Detect which cell encompasses the target text, then output its [X, Y] center coordinate. 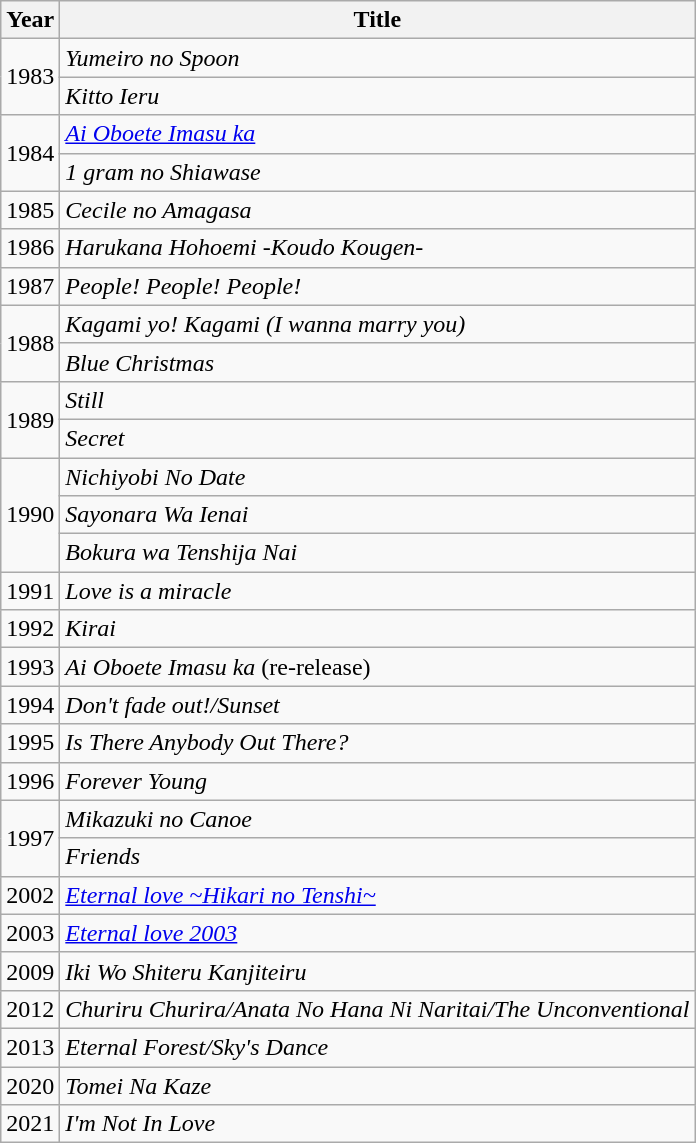
Ai Oboete Imasu ka (re-release) [378, 667]
1997 [30, 838]
1987 [30, 286]
Title [378, 20]
Kirai [378, 629]
Yumeiro no Spoon [378, 58]
2002 [30, 895]
1991 [30, 591]
Blue Christmas [378, 362]
1984 [30, 153]
1983 [30, 77]
2009 [30, 971]
People! People! People! [378, 286]
2012 [30, 1009]
1990 [30, 515]
Cecile no Amagasa [378, 210]
1986 [30, 248]
Sayonara Wa Ienai [378, 515]
1995 [30, 743]
1988 [30, 343]
Tomei Na Kaze [378, 1085]
Ai Oboete Imasu ka [378, 134]
I'm Not In Love [378, 1124]
Don't fade out!/Sunset [378, 705]
Churiru Churira/Anata No Hana Ni Naritai/The Unconventional [378, 1009]
Kagami yo! Kagami (I wanna marry you) [378, 324]
1996 [30, 781]
Friends [378, 857]
Eternal love 2003 [378, 933]
1993 [30, 667]
1989 [30, 419]
1985 [30, 210]
1994 [30, 705]
1992 [30, 629]
Secret [378, 438]
Mikazuki no Canoe [378, 819]
Forever Young [378, 781]
2013 [30, 1047]
1 gram no Shiawase [378, 172]
Bokura wa Tenshija Nai [378, 553]
Eternal Forest/Sky's Dance [378, 1047]
Is There Anybody Out There? [378, 743]
Eternal love ~Hikari no Tenshi~ [378, 895]
2003 [30, 933]
Still [378, 400]
Harukana Hohoemi -Koudo Kougen- [378, 248]
Nichiyobi No Date [378, 477]
2020 [30, 1085]
2021 [30, 1124]
Kitto Ieru [378, 96]
Love is a miracle [378, 591]
Iki Wo Shiteru Kanjiteiru [378, 971]
Year [30, 20]
